From the cell containing the given text, extract its center point as [x, y] coordinate. 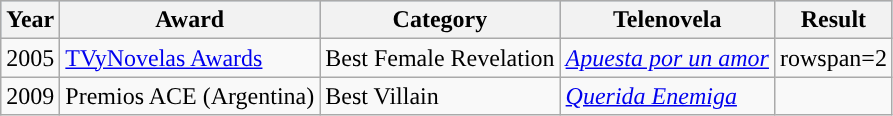
Apuesta por un amor [667, 58]
2009 [30, 96]
Querida Enemiga [667, 96]
TVyNovelas Awards [190, 58]
Premios ACE (Argentina) [190, 96]
Category [440, 20]
rowspan=2 [833, 58]
Best Villain [440, 96]
Award [190, 20]
Best Female Revelation [440, 58]
2005 [30, 58]
Telenovela [667, 20]
Year [30, 20]
Result [833, 20]
